Return the (x, y) coordinate for the center point of the cell that contains the specified text.  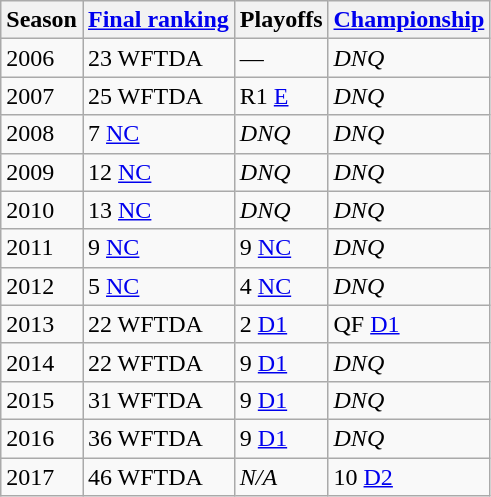
2009 (42, 172)
2017 (42, 477)
2014 (42, 362)
2015 (42, 400)
46 WFTDA (158, 477)
2006 (42, 58)
23 WFTDA (158, 58)
2008 (42, 134)
Final ranking (158, 20)
2016 (42, 438)
Championship (409, 20)
2010 (42, 210)
10 D2 (409, 477)
12 NC (158, 172)
7 NC (158, 134)
2 D1 (281, 324)
2007 (42, 96)
5 NC (158, 286)
Season (42, 20)
N/A (281, 477)
QF D1 (409, 324)
4 NC (281, 286)
36 WFTDA (158, 438)
2013 (42, 324)
— (281, 58)
R1 E (281, 96)
2011 (42, 248)
Playoffs (281, 20)
25 WFTDA (158, 96)
2012 (42, 286)
31 WFTDA (158, 400)
13 NC (158, 210)
